Search for the cell housing the specified text and yield its [x, y] center coordinate. 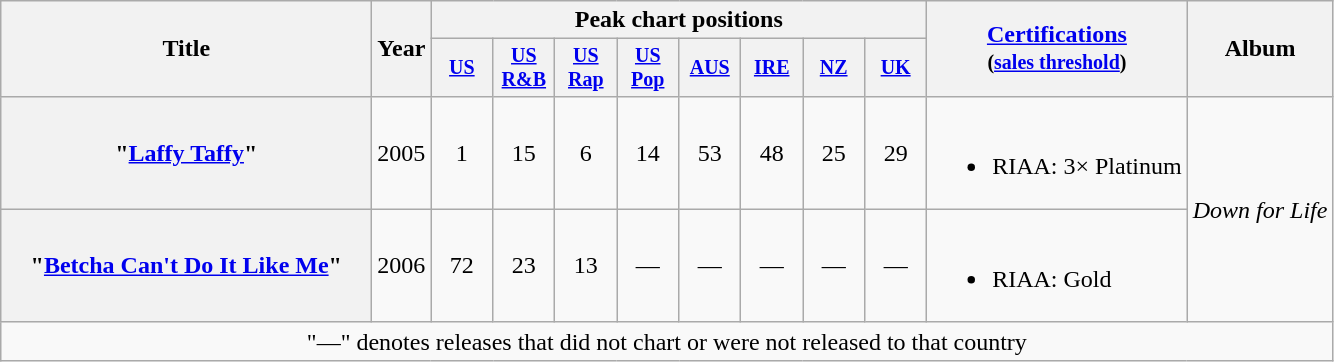
25 [834, 152]
Album [1260, 49]
"—" denotes releases that did not chart or were not released to that country [667, 341]
US Pop [648, 68]
US Rap [586, 68]
48 [772, 152]
Certifications(sales threshold) [1058, 49]
6 [586, 152]
Title [186, 49]
Down for Life [1260, 209]
Year [402, 49]
14 [648, 152]
Peak chart positions [679, 20]
"Laffy Taffy" [186, 152]
2005 [402, 152]
15 [524, 152]
13 [586, 266]
IRE [772, 68]
RIAA: Gold [1058, 266]
1 [462, 152]
23 [524, 266]
29 [896, 152]
US [462, 68]
NZ [834, 68]
US R&B [524, 68]
53 [710, 152]
2006 [402, 266]
RIAA: 3× Platinum [1058, 152]
72 [462, 266]
UK [896, 68]
AUS [710, 68]
"Betcha Can't Do It Like Me" [186, 266]
